Extract the (x, y) coordinate from the center of the cell holding the provided text.  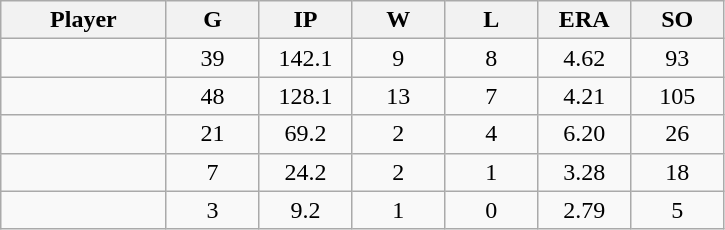
3.28 (584, 172)
6.20 (584, 134)
9.2 (306, 210)
9 (398, 58)
SO (678, 20)
ERA (584, 20)
Player (84, 20)
48 (212, 96)
142.1 (306, 58)
L (492, 20)
IP (306, 20)
G (212, 20)
24.2 (306, 172)
0 (492, 210)
18 (678, 172)
105 (678, 96)
5 (678, 210)
2.79 (584, 210)
4.62 (584, 58)
26 (678, 134)
3 (212, 210)
69.2 (306, 134)
39 (212, 58)
W (398, 20)
8 (492, 58)
4 (492, 134)
4.21 (584, 96)
93 (678, 58)
128.1 (306, 96)
13 (398, 96)
21 (212, 134)
